Locate the cell with the specified text and output its (X, Y) center coordinate. 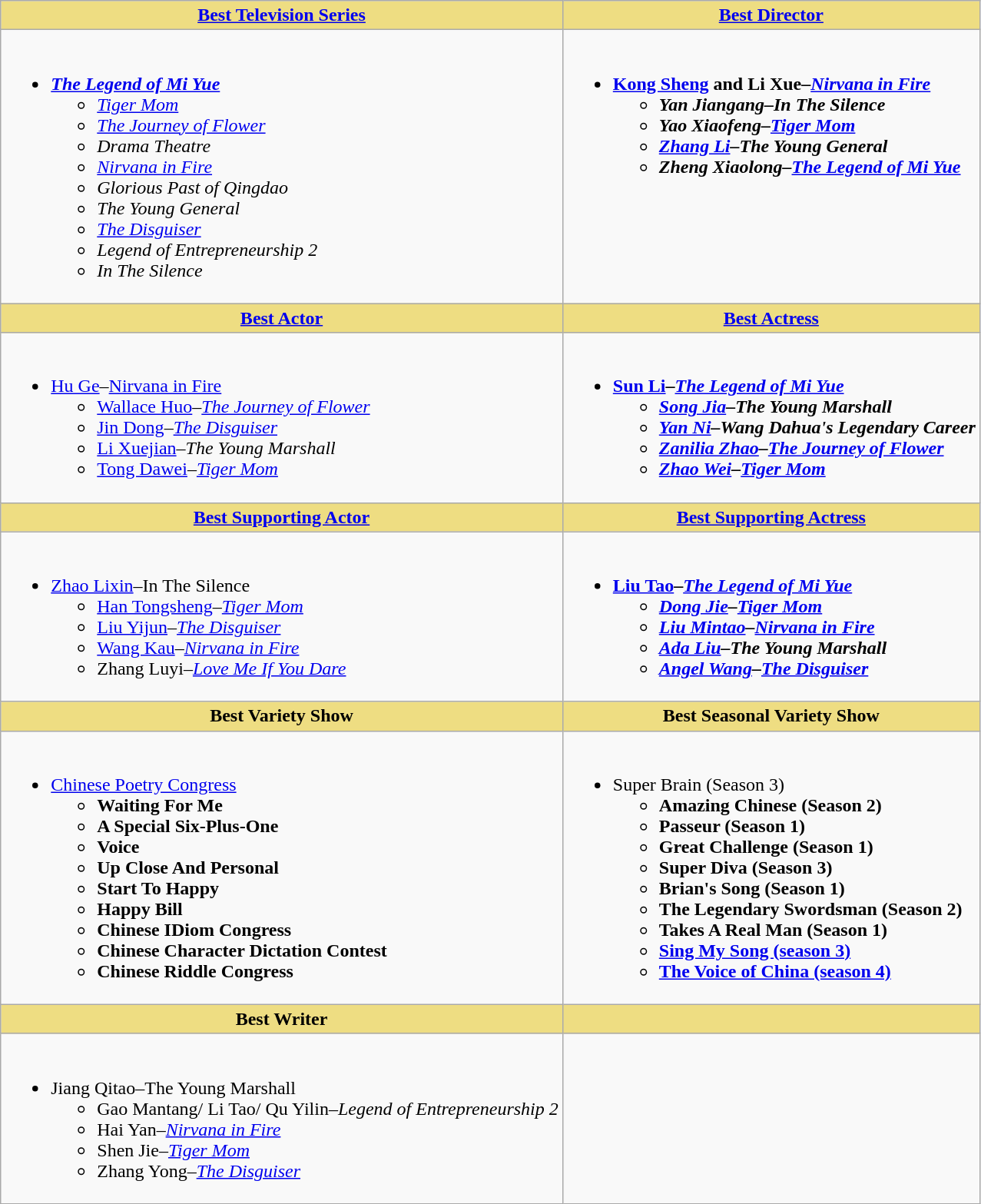
Liu Tao–The Legend of Mi YueDong Jie–Tiger MomLiu Mintao–Nirvana in FireAda Liu–The Young MarshallAngel Wang–The Disguiser (771, 616)
Best Actress (771, 318)
Best Actor (282, 318)
Best Seasonal Variety Show (771, 716)
Kong Sheng and Li Xue–Nirvana in FireYan Jiangang–In The SilenceYao Xiaofeng–Tiger MomZhang Li–The Young GeneralZheng Xiaolong–The Legend of Mi Yue (771, 167)
Best Television Series (282, 15)
Zhao Lixin–In The SilenceHan Tongsheng–Tiger MomLiu Yijun–The DisguiserWang Kau–Nirvana in FireZhang Luyi–Love Me If You Dare (282, 616)
Best Writer (282, 1019)
Best Supporting Actor (282, 517)
Sun Li–The Legend of Mi YueSong Jia–The Young MarshallYan Ni–Wang Dahua's Legendary CareerZanilia Zhao–The Journey of FlowerZhao Wei–Tiger Mom (771, 418)
Hu Ge–Nirvana in FireWallace Huo–The Journey of FlowerJin Dong–The DisguiserLi Xuejian–The Young MarshallTong Dawei–Tiger Mom (282, 418)
Best Director (771, 15)
Best Supporting Actress (771, 517)
Best Variety Show (282, 716)
